Extract the [x, y] coordinate from the center of the cell holding the provided text.  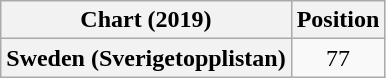
Chart (2019) [146, 20]
77 [338, 58]
Sweden (Sverigetopplistan) [146, 58]
Position [338, 20]
